Identify which cell holds the provided text, then report its [X, Y] central coordinate. 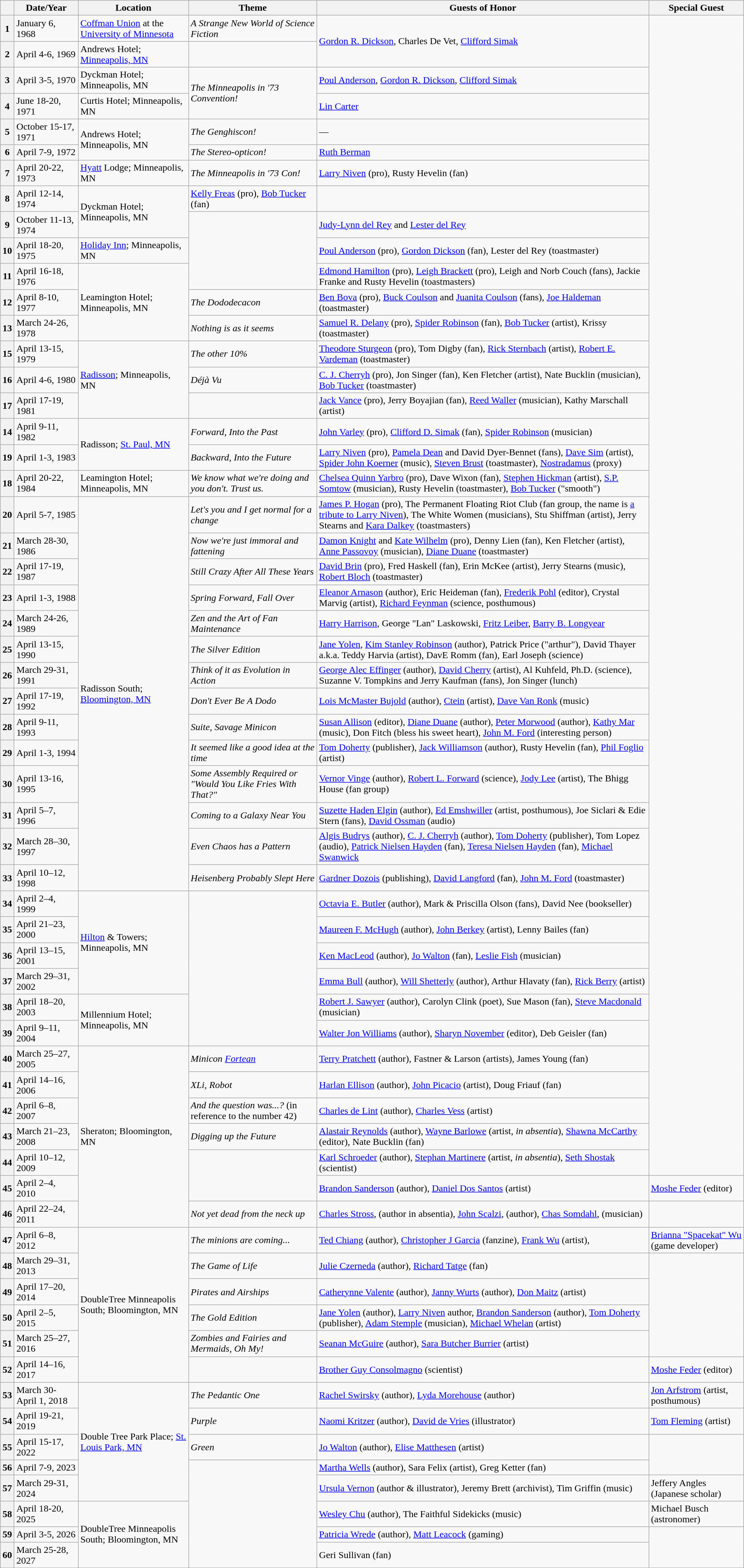
We know what we're doing and you don't. Trust us. [253, 484]
49 [7, 1292]
Lin Carter [482, 106]
Nothing is as it seems [253, 328]
— [482, 132]
27 [7, 701]
1 [7, 29]
John Varley (pro), Clifford D. Simak (fan), Spider Robinson (musician) [482, 432]
The Minneapolis in '73 Convention! [253, 93]
Rachel Swirsky (author), Lyda Morehouse (author) [482, 1395]
April 22–24, 2011 [46, 1214]
34 [7, 903]
7 [7, 173]
22 [7, 572]
15 [7, 354]
March 24-26, 1989 [46, 624]
46 [7, 1214]
The Game of Life [253, 1266]
April 10–12, 1998 [46, 878]
April 17-19, 1992 [46, 701]
April 18-20, 2025 [46, 1514]
Edmond Hamilton (pro), Leigh Brackett (pro), Leigh and Norb Couch (fans), Jackie Franke and Rusty Hevelin (toastmasters) [482, 276]
32 [7, 847]
Tom Doherty (publisher), Jack Williamson (author), Rusty Hevelin (fan), Phil Foglio (artist) [482, 753]
Eleanor Arnason (author), Eric Heideman (fan), Frederik Pohl (editor), Crystal Marvig (artist), Richard Feynman (science, posthumous) [482, 597]
Date/Year [46, 8]
Seanan McGuire (author), Sara Butcher Burrier (artist) [482, 1343]
The other 10% [253, 354]
April 20-22, 1973 [46, 173]
Poul Anderson (pro), Gordon Dickson (fan), Lester del Rey (toastmaster) [482, 251]
April 4-6, 1980 [46, 380]
59 [7, 1534]
Michael Busch (astronomer) [696, 1514]
Hilton & Towers; Minneapolis, MN [134, 942]
Spring Forward, Fall Over [253, 597]
Tom Fleming (artist) [696, 1421]
April 7-9, 2023 [46, 1467]
Octavia E. Butler (author), Mark & Priscilla Olson (fans), David Nee (bookseller) [482, 903]
40 [7, 1059]
Theme [253, 8]
Location [134, 8]
April 13-15, 1979 [46, 354]
Heisenberg Probably Slept Here [253, 878]
Theodore Sturgeon (pro), Tom Digby (fan), Rick Sternbach (artist), Robert E. Vardeman (toastmaster) [482, 354]
5 [7, 132]
24 [7, 624]
60 [7, 1555]
April 17-19, 1981 [46, 406]
Alastair Reynolds (author), Wayne Barlowe (artist, in absentia), Shawna McCarthy (editor), Nate Bucklin (fan) [482, 1137]
Backward, Into the Future [253, 457]
March 25–27, 2005 [46, 1059]
Zombies and Fairies and Mermaids, Oh My! [253, 1343]
53 [7, 1395]
47 [7, 1240]
It seemed like a good idea at the time [253, 753]
Brother Guy Consolmagno (scientist) [482, 1370]
Déjà Vu [253, 380]
Maureen F. McHugh (author), John Berkey (artist), Lenny Bailes (fan) [482, 930]
A Strange New World of Science Fiction [253, 29]
March 21–23, 2008 [46, 1137]
29 [7, 753]
Guests of Honor [482, 8]
23 [7, 597]
12 [7, 302]
Martha Wells (author), Sara Felix (artist), Greg Ketter (fan) [482, 1467]
April 5-7, 1985 [46, 515]
April 1-3, 1994 [46, 753]
17 [7, 406]
March 25-28, 2027 [46, 1555]
9 [7, 224]
Larry Niven (pro), Rusty Hevelin (fan) [482, 173]
38 [7, 1007]
April 21–23, 2000 [46, 930]
The Silver Edition [253, 649]
George Alec Effinger (author), David Cherry (artist), Al Kuhfeld, Ph.D. (science), Suzanne V. Tompkins and Jerry Kaufman (fans), Jon Singer (lunch) [482, 675]
Special Guest [696, 8]
43 [7, 1137]
55 [7, 1447]
18 [7, 484]
April 13-16, 1995 [46, 784]
April 1-3, 1988 [46, 597]
The Gold Edition [253, 1318]
The minions are coming... [253, 1240]
Poul Anderson, Gordon R. Dickson, Clifford Simak [482, 80]
April 3-5, 1970 [46, 80]
56 [7, 1467]
March 25–27, 2016 [46, 1343]
April 2–5, 2015 [46, 1318]
April 9-11, 1982 [46, 432]
26 [7, 675]
Millennium Hotel; Minneapolis, MN [134, 1020]
57 [7, 1488]
April 15-17, 2022 [46, 1447]
35 [7, 930]
Jeffery Angles (Japanese scholar) [696, 1488]
Jack Vance (pro), Jerry Boyajian (fan), Reed Waller (musician), Kathy Marschall (artist) [482, 406]
April 8-10, 1977 [46, 302]
Radisson South; Bloomington, MN [134, 694]
March 29–31, 2013 [46, 1266]
Now we're just immoral and fattening [253, 546]
25 [7, 649]
Let's you and I get normal for a change [253, 515]
Terry Pratchett (author), Fastner & Larson (artists), James Young (fan) [482, 1059]
19 [7, 457]
28 [7, 727]
Jane Yolen (author), Larry Niven author, Brandon Sanderson (author), Tom Doherty (publisher), Adam Stemple (musician), Michael Whelan (artist) [482, 1318]
16 [7, 380]
March 30-April 1, 2018 [46, 1395]
April 1-3, 1983 [46, 457]
Geri Sullivan (fan) [482, 1555]
Brandon Sanderson (author), Daniel Dos Santos (artist) [482, 1188]
Some Assembly Required or "Would You Like Fries With That?" [253, 784]
Purple [253, 1421]
54 [7, 1421]
April 16-18, 1976 [46, 276]
April 2–4, 2010 [46, 1188]
Lois McMaster Bujold (author), Ctein (artist), Dave Van Ronk (music) [482, 701]
April 7-9, 1972 [46, 152]
2 [7, 54]
The Dododecacon [253, 302]
Think of it as Evolution in Action [253, 675]
50 [7, 1318]
Charles de Lint (author), Charles Vess (artist) [482, 1110]
October 11-13, 1974 [46, 224]
Damon Knight and Kate Wilhelm (pro), Denny Lien (fan), Ken Fletcher (artist), Anne Passovoy (musician), Diane Duane (toastmaster) [482, 546]
8 [7, 199]
Minicon Fortean [253, 1059]
20 [7, 515]
April 12-14, 1974 [46, 199]
Naomi Kritzer (author), David de Vries (illustrator) [482, 1421]
April 17-19, 1987 [46, 572]
April 4-6, 1969 [46, 54]
Not yet dead from the neck up [253, 1214]
13 [7, 328]
Ted Chiang (author), Christopher J Garcia (fanzine), Frank Wu (artist), [482, 1240]
Even Chaos has a Pattern [253, 847]
Coffman Union at the University of Minnesota [134, 29]
June 18-20, 1971 [46, 106]
Holiday Inn; Minneapolis, MN [134, 251]
C. J. Cherryh (pro), Jon Singer (fan), Ken Fletcher (artist), Nate Bucklin (musician), Bob Tucker (toastmaster) [482, 380]
Catherynne Valente (author), Janny Wurts (author), Don Maitz (artist) [482, 1292]
33 [7, 878]
Gordon R. Dickson, Charles De Vet, Clifford Simak [482, 41]
April 19-21, 2019 [46, 1421]
The Minneapolis in '73 Con! [253, 173]
31 [7, 815]
March 28-30, 1986 [46, 546]
30 [7, 784]
April 6–8, 2007 [46, 1110]
March 28–30, 1997 [46, 847]
Robert J. Sawyer (author), Carolyn Clink (poet), Sue Mason (fan), Steve Macdonald (musician) [482, 1007]
Coming to a Galaxy Near You [253, 815]
January 6, 1968 [46, 29]
David Brin (pro), Fred Haskell (fan), Erin McKee (artist), Jerry Stearns (music), Robert Bloch (toastmaster) [482, 572]
April 6–8, 2012 [46, 1240]
Digging up the Future [253, 1137]
Still Crazy After All These Years [253, 572]
Gardner Dozois (publishing), David Langford (fan), John M. Ford (toastmaster) [482, 878]
Ken MacLeod (author), Jo Walton (fan), Leslie Fish (musician) [482, 955]
Sheraton; Bloomington, MN [134, 1137]
April 17–20, 2014 [46, 1292]
Jo Walton (author), Elise Matthesen (artist) [482, 1447]
Judy-Lynn del Rey and Lester del Rey [482, 224]
Brianna "Spacekat" Wu (game developer) [696, 1240]
Double Tree Park Place; St. Louis Park, MN [134, 1442]
The Genghiscon! [253, 132]
Curtis Hotel; Minneapolis, MN [134, 106]
Ruth Berman [482, 152]
March 24-26, 1978 [46, 328]
Suzette Haden Elgin (author), Ed Emshwiller (artist, posthumous), Joe Siclari & Edie Stern (fans), David Ossman (audio) [482, 815]
Charles Stross, (author in absentia), John Scalzi, (author), Chas Somdahl, (musician) [482, 1214]
April 14–16, 2017 [46, 1370]
Ursula Vernon (author & illustrator), Jeremy Brett (archivist), Tim Griffin (music) [482, 1488]
Patricia Wrede (author), Matt Leacock (gaming) [482, 1534]
Walter Jon Williams (author), Sharyn November (editor), Deb Geisler (fan) [482, 1033]
4 [7, 106]
21 [7, 546]
14 [7, 432]
52 [7, 1370]
Karl Schroeder (author), Stephan Martinere (artist, in absentia), Seth Shostak (scientist) [482, 1162]
Kelly Freas (pro), Bob Tucker (fan) [253, 199]
Chelsea Quinn Yarbro (pro), Dave Wixon (fan), Stephen Hickman (artist), S.P. Somtow (musician), Rusty Hevelin (toastmaster), Bob Tucker ("smooth") [482, 484]
April 20-22, 1984 [46, 484]
44 [7, 1162]
Julie Czerneda (author), Richard Tatge (fan) [482, 1266]
April 3-5, 2026 [46, 1534]
51 [7, 1343]
April 13–15, 2001 [46, 955]
April 13-15, 1990 [46, 649]
April 10–12, 2009 [46, 1162]
March 29-31, 1991 [46, 675]
XLi, Robot [253, 1085]
Wesley Chu (author), The Faithful Sidekicks (music) [482, 1514]
Radisson; St. Paul, MN [134, 445]
11 [7, 276]
April 5–7, 1996 [46, 815]
Ben Bova (pro), Buck Coulson and Juanita Coulson (fans), Joe Haldeman (toastmaster) [482, 302]
36 [7, 955]
April 14–16, 2006 [46, 1085]
Radisson; Minneapolis, MN [134, 380]
April 2–4, 1999 [46, 903]
39 [7, 1033]
April 9–11, 2004 [46, 1033]
Suite, Savage Minicon [253, 727]
April 18-20, 1975 [46, 251]
The Stereo-opticon! [253, 152]
October 15-17, 1971 [46, 132]
Emma Bull (author), Will Shetterly (author), Arthur Hlavaty (fan), Rick Berry (artist) [482, 981]
April 18–20, 2003 [46, 1007]
10 [7, 251]
58 [7, 1514]
Vernor Vinge (author), Robert L. Forward (science), Jody Lee (artist), The Bhigg House (fan group) [482, 784]
March 29–31, 2002 [46, 981]
41 [7, 1085]
Forward, Into the Past [253, 432]
Green [253, 1447]
3 [7, 80]
And the question was...? (in reference to the number 42) [253, 1110]
Don't Ever Be A Dodo [253, 701]
6 [7, 152]
45 [7, 1188]
Harlan Ellison (author), John Picacio (artist), Doug Friauf (fan) [482, 1085]
March 29-31, 2024 [46, 1488]
April 9-11, 1993 [46, 727]
The Pedantic One [253, 1395]
Harry Harrison, George "Lan" Laskowski, Fritz Leiber, Barry B. Longyear [482, 624]
37 [7, 981]
Hyatt Lodge; Minneapolis, MN [134, 173]
42 [7, 1110]
Zen and the Art of Fan Maintenance [253, 624]
48 [7, 1266]
Jon Arfstrom (artist, posthumous) [696, 1395]
Pirates and Airships [253, 1292]
Samuel R. Delany (pro), Spider Robinson (fan), Bob Tucker (artist), Krissy (toastmaster) [482, 328]
